Find where the given text appears and provide that cell's center as (x, y) coordinate. 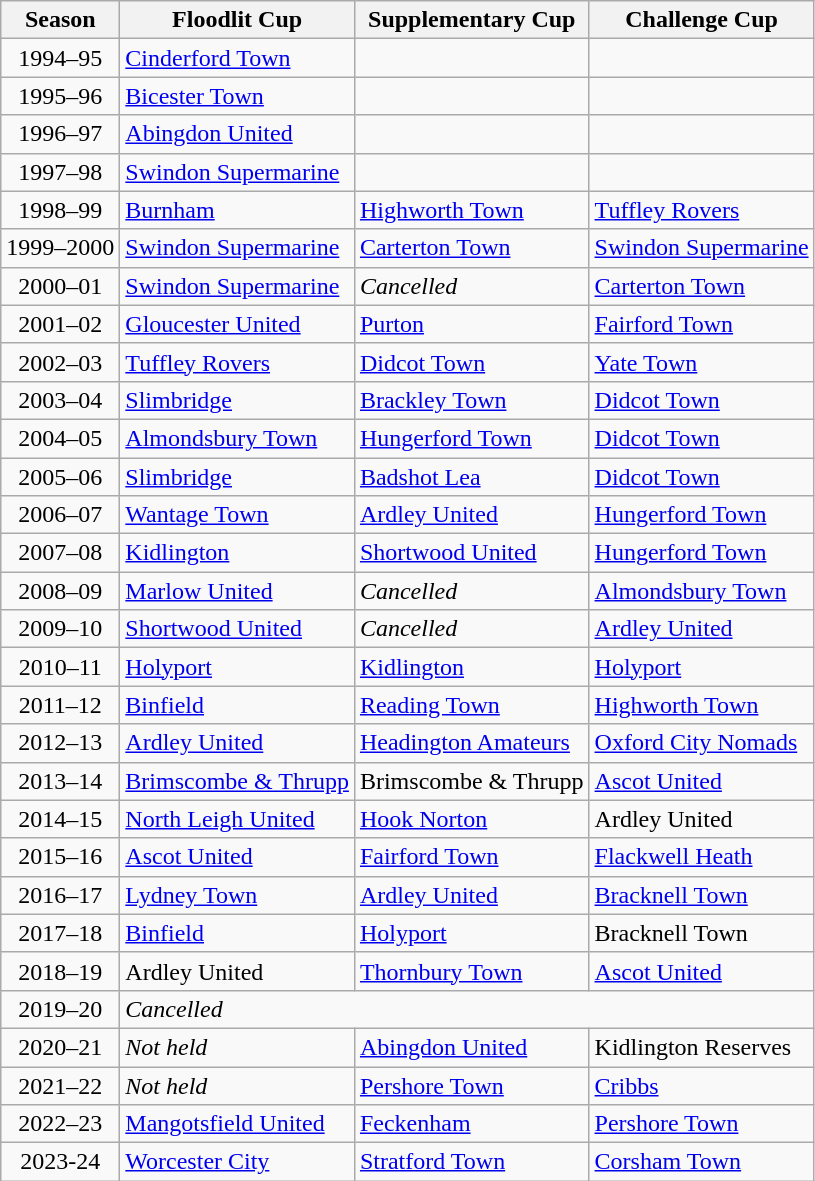
Challenge Cup (702, 20)
Worcester City (238, 1162)
2013–14 (60, 781)
2007–08 (60, 553)
2016–17 (60, 895)
2009–10 (60, 629)
Flackwell Heath (702, 857)
2008–09 (60, 591)
2019–20 (60, 1009)
2017–18 (60, 933)
2005–06 (60, 477)
2010–11 (60, 667)
1997–98 (60, 172)
Mangotsfield United (238, 1124)
Reading Town (472, 705)
1995–96 (60, 96)
2012–13 (60, 743)
Cribbs (702, 1085)
Season (60, 20)
Floodlit Cup (238, 20)
2002–03 (60, 362)
2004–05 (60, 438)
North Leigh United (238, 819)
Lydney Town (238, 895)
Marlow United (238, 591)
2020–21 (60, 1047)
Burnham (238, 210)
2021–22 (60, 1085)
Brackley Town (472, 400)
Yate Town (702, 362)
Bicester Town (238, 96)
Oxford City Nomads (702, 743)
2015–16 (60, 857)
1999–2000 (60, 248)
2022–23 (60, 1124)
Wantage Town (238, 515)
Gloucester United (238, 324)
1994–95 (60, 58)
Stratford Town (472, 1162)
2018–19 (60, 971)
2011–12 (60, 705)
2000–01 (60, 286)
Corsham Town (702, 1162)
2001–02 (60, 324)
Kidlington Reserves (702, 1047)
Headington Amateurs (472, 743)
Cinderford Town (238, 58)
Supplementary Cup (472, 20)
Purton (472, 324)
2006–07 (60, 515)
Thornbury Town (472, 971)
Feckenham (472, 1124)
1998–99 (60, 210)
Hook Norton (472, 819)
2003–04 (60, 400)
1996–97 (60, 134)
2014–15 (60, 819)
2023-24 (60, 1162)
Badshot Lea (472, 477)
